From the cell containing the given text, extract its center point as [x, y] coordinate. 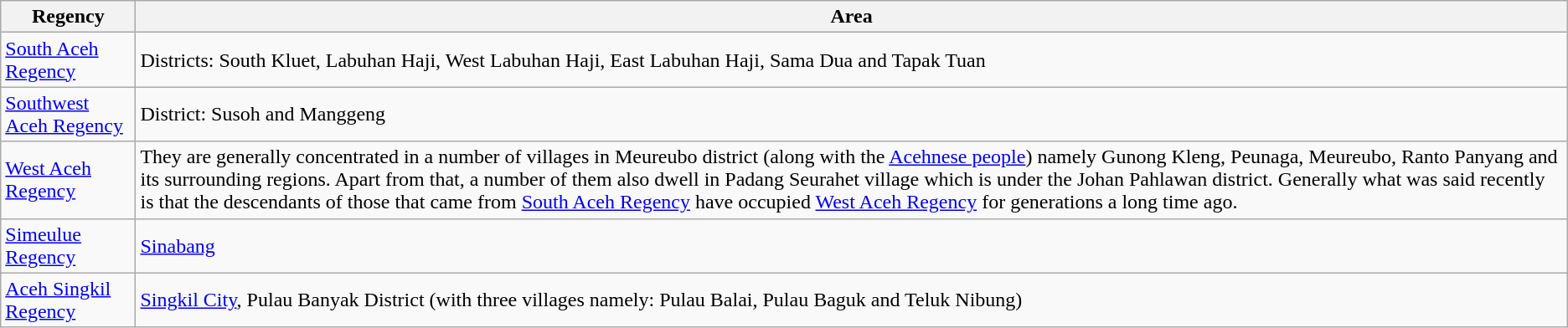
West Aceh Regency [69, 180]
Sinabang [851, 246]
Aceh Singkil Regency [69, 300]
Districts: South Kluet, Labuhan Haji, West Labuhan Haji, East Labuhan Haji, Sama Dua and Tapak Tuan [851, 60]
South Aceh Regency [69, 60]
Southwest Aceh Regency [69, 114]
Area [851, 17]
Regency [69, 17]
Singkil City, Pulau Banyak District (with three villages namely: Pulau Balai, Pulau Baguk and Teluk Nibung) [851, 300]
Simeulue Regency [69, 246]
District: Susoh and Manggeng [851, 114]
